Detect which cell encompasses the target text, then output its (X, Y) center coordinate. 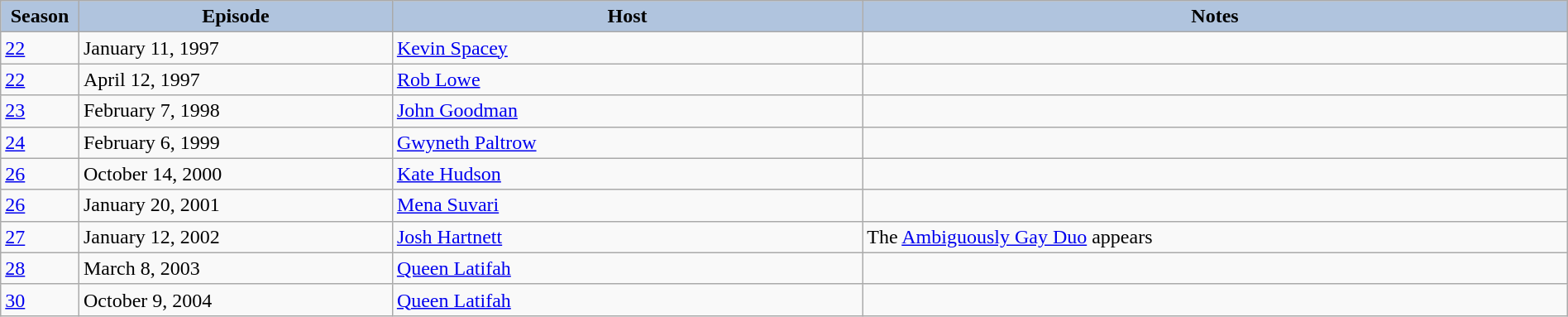
February 6, 1999 (235, 142)
Season (40, 17)
April 12, 1997 (235, 79)
23 (40, 111)
30 (40, 300)
January 20, 2001 (235, 205)
January 12, 2002 (235, 237)
January 11, 1997 (235, 48)
Mena Suvari (627, 205)
Kevin Spacey (627, 48)
March 8, 2003 (235, 268)
Host (627, 17)
Josh Hartnett (627, 237)
Notes (1216, 17)
Rob Lowe (627, 79)
October 14, 2000 (235, 174)
October 9, 2004 (235, 300)
27 (40, 237)
Gwyneth Paltrow (627, 142)
John Goodman (627, 111)
Kate Hudson (627, 174)
February 7, 1998 (235, 111)
Episode (235, 17)
28 (40, 268)
The Ambiguously Gay Duo appears (1216, 237)
24 (40, 142)
